Identify which cell holds the provided text, then report its (x, y) central coordinate. 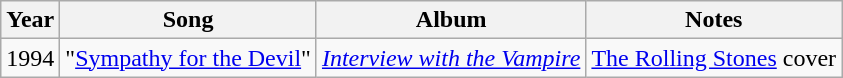
Album (450, 20)
"Sympathy for the Devil" (188, 58)
1994 (30, 58)
Song (188, 20)
Year (30, 20)
Notes (714, 20)
Interview with the Vampire (450, 58)
The Rolling Stones cover (714, 58)
